Return (X, Y) of the center of cell containing provided text 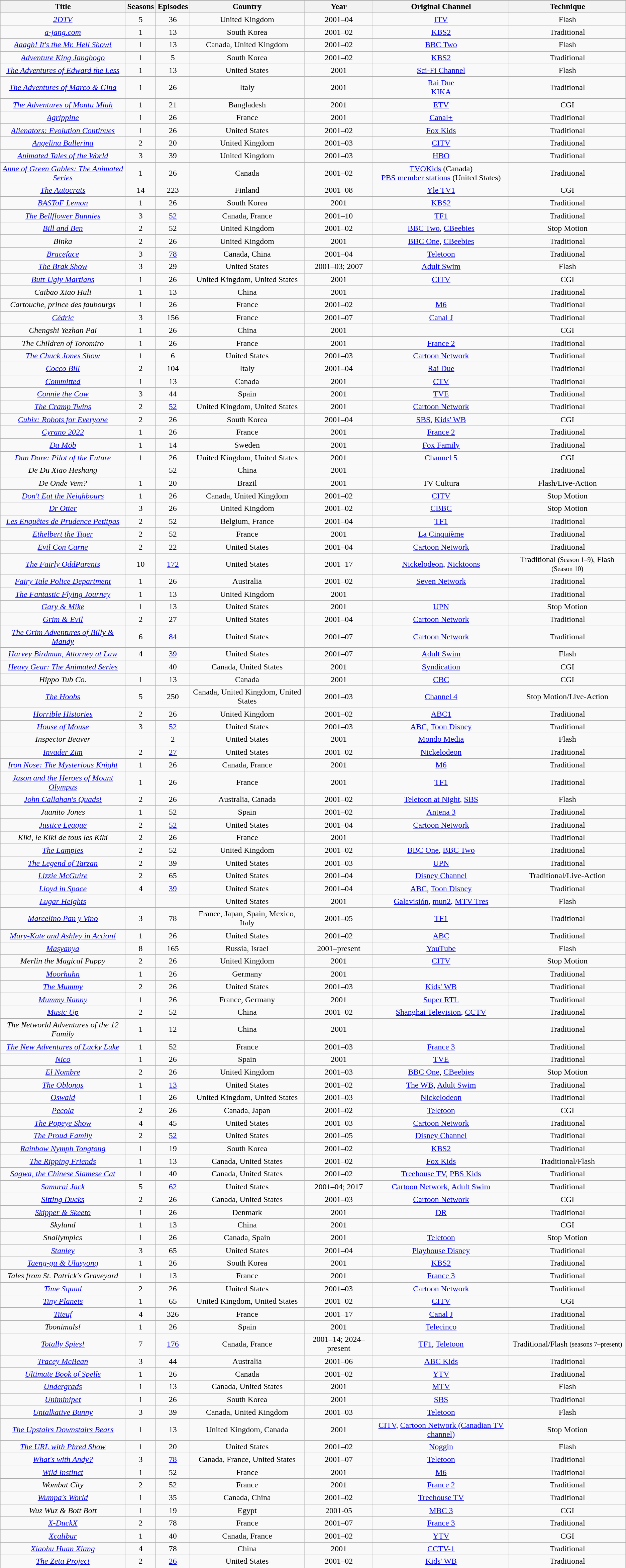
Xiaohu Huan Xiang (63, 1549)
Committed (63, 381)
2001–03; 2007 (339, 267)
TVOKids (Canada)PBS member stations (United States) (441, 173)
CITV, Cartoon Network (Canadian TV channel) (441, 1429)
Traditional/Live-Action (567, 876)
Stop Motion/Live-Action (567, 697)
The Proud Family (63, 1136)
Dan Dare: Pilot of the Future (63, 458)
Seasons (140, 7)
Binka (63, 241)
2001–06 (339, 1361)
2001–04; 2017 (339, 1187)
Braceface (63, 254)
Caibao Xiao Huli (63, 292)
Canal+ (441, 117)
22 (173, 547)
Treehouse TV, PBS Kids (441, 1174)
Technique (567, 7)
BBC Two (441, 45)
Angelina Ballerina (63, 143)
Chengshi Yezhan Pai (63, 330)
Fox Family (441, 445)
Shanghai Television, CCTV (441, 1012)
Wumpa's World (63, 1498)
DR (441, 1212)
Sweden (247, 445)
84 (173, 637)
Don't Eat the Neighbours (63, 496)
SBS (441, 1399)
Seven Network (441, 581)
The WB, Adult Swim (441, 1085)
Grim & Evil (63, 620)
12 (173, 1029)
Mary-Kate and Ashley in Action! (63, 936)
Nico (63, 1059)
250 (173, 697)
326 (173, 1314)
Inspector Beaver (63, 739)
Antena 3 (441, 812)
The Zeta Project (63, 1561)
Kiki, le Kiki de tous les Kiki (63, 838)
The Networld Adventures of the 12 Family (63, 1029)
Mummy Nanny (63, 999)
CBBC (441, 509)
176 (173, 1344)
Traditional/Flash (567, 1161)
Finland (247, 190)
Flash/Live-Action (567, 483)
The Upstairs Downstairs Bears (63, 1429)
Da Möb (63, 445)
CTV (441, 381)
Snailympics (63, 1237)
Agrippine (63, 117)
Sci-Fi Channel (441, 70)
The Legend of Tarzan (63, 863)
Canada, United Kingdom, United States (247, 697)
Yle TV1 (441, 190)
Nickelodeon, Nicktoons (441, 564)
Canada, France, United States (247, 1459)
7 (140, 1344)
The Adventures of Edward the Less (63, 70)
8 (140, 948)
36 (173, 19)
Wombat City (63, 1485)
Undergrads (63, 1387)
The Adventures of Marco & Gina (63, 88)
Syndication (441, 667)
Cocco Bill (63, 368)
YouTube (441, 948)
Harvey Birdman, Attorney at Law (63, 654)
2001–08 (339, 190)
Oswald (63, 1098)
France, Germany (247, 999)
The New Adventures of Lucky Luke (63, 1047)
The Brak Show (63, 267)
Cyrano 2022 (63, 432)
2DTV (63, 19)
Egypt (247, 1510)
The Hoobs (63, 697)
Uniminipet (63, 1399)
The Ripping Friends (63, 1161)
Skyland (63, 1225)
Super RTL (441, 999)
Title (63, 7)
Stanley (63, 1250)
France, Japan, Spain, Mexico, Italy (247, 919)
2001–present (339, 948)
Rai Due (441, 368)
Samurai Jack (63, 1187)
Galavisión, mun2, MTV Tres (441, 901)
Year (339, 7)
The Grim Adventures of Billy & Mandy (63, 637)
35 (173, 1498)
Belgium, France (247, 521)
The Autocrats (63, 190)
Denmark (247, 1212)
104 (173, 368)
The Fantastic Flying Journey (63, 594)
2001-05 (339, 1510)
Ethelbert the Tiger (63, 534)
CCTV-1 (441, 1549)
Wuz Wuz & Bott Bott (63, 1510)
a-jang.com (63, 32)
Horrible Histories (63, 714)
ABC1 (441, 714)
Channel 5 (441, 458)
Australia, Canada (247, 799)
Sitting Ducks (63, 1199)
De Onde Vem? (63, 483)
BASToF Lemon (63, 203)
Cubix: Robots for Everyone (63, 420)
Titeuf (63, 1314)
Taeng-gu & Ulasyong (63, 1263)
The Oblongs (63, 1085)
Heavy Gear: The Animated Series (63, 667)
MTV (441, 1387)
ABC (441, 936)
The Popeye Show (63, 1123)
Moorhuhn (63, 974)
Iron Nose: The Mysterious Knight (63, 765)
156 (173, 317)
Butt-Ugly Martians (63, 279)
Ultimate Book of Spells (63, 1374)
BBC Two, CBeebies (441, 228)
The Fairly OddParents (63, 564)
Cartoon Network, Adult Swim (441, 1187)
Tracey McBean (63, 1361)
Mondo Media (441, 739)
The Mummy (63, 987)
The Chuck Jones Show (63, 356)
Music Up (63, 1012)
Original Channel (441, 7)
Traditional (Season 1–9), Flash (Season 10) (567, 564)
El Nombre (63, 1072)
Aaagh! It's the Mr. Hell Show! (63, 45)
Evil Con Carne (63, 547)
Country (247, 7)
X-DuckX (63, 1523)
Canada, Japan (247, 1110)
Merlin the Magical Puppy (63, 961)
Anne of Green Gables: The Animated Series (63, 173)
Connie the Cow (63, 394)
Pecola (63, 1110)
Lizzie McGuire (63, 876)
John Callahan's Quads! (63, 799)
165 (173, 948)
Invader Zim (63, 752)
Episodes (173, 7)
Germany (247, 974)
10 (140, 564)
2001–10 (339, 216)
Tales from St. Patrick's Graveyard (63, 1276)
TF1, Teletoon (441, 1344)
The Cramp Twins (63, 407)
Skipper & Skeeto (63, 1212)
Masyanya (63, 948)
Hippo Tub Co. (63, 679)
Bangladesh (247, 105)
Tiny Planets (63, 1301)
Xcalibur (63, 1536)
21 (173, 105)
Brazil (247, 483)
Fairy Tale Police Department (63, 581)
MBC 3 (441, 1510)
The Children of Toromiro (63, 343)
Lugar Heights (63, 901)
TV Cultura (441, 483)
Dr Otter (63, 509)
Alienators: Evolution Continues (63, 130)
The Lampies (63, 850)
Noggin (441, 1447)
Justice League (63, 825)
Rai DueKIKA (441, 88)
Untalkative Bunny (63, 1412)
29 (173, 267)
Time Squad (63, 1289)
62 (173, 1187)
Teletoon at Night, SBS (441, 799)
Traditional/Flash (seasons 7–present) (567, 1344)
45 (173, 1123)
SBS, Kids' WB (441, 420)
Wild Instinct (63, 1472)
Telecinco (441, 1327)
HBO (441, 156)
What's with Andy? (63, 1459)
House of Mouse (63, 727)
The Bellflower Bunnies (63, 216)
Bill and Ben (63, 228)
Juanito Jones (63, 812)
Totally Spies! (63, 1344)
223 (173, 190)
ETV (441, 105)
Jason and the Heroes of Mount Olympus (63, 782)
The Adventures of Montu Miah (63, 105)
Cédric (63, 317)
Gary & Mike (63, 607)
Animated Tales of the World (63, 156)
Canada, Spain (247, 1237)
Channel 4 (441, 697)
Treehouse TV (441, 1498)
Marcelino Pan y Vino (63, 919)
2001–14; 2024–present (339, 1344)
Les Enquêtes de Prudence Petitpas (63, 521)
Cartouche, prince des faubourgs (63, 305)
Toonimals! (63, 1327)
Russia, Israel (247, 948)
Adventure King Jangbogo (63, 58)
La Cinquième (441, 534)
Lloyd in Space (63, 889)
Playhouse Disney (441, 1250)
BBC One, BBC Two (441, 850)
172 (173, 564)
Sagwa, the Chinese Siamese Cat (63, 1174)
United Kingdom, Canada (247, 1429)
Rainbow Nymph Tongtong (63, 1148)
De Du Xiao Heshang (63, 470)
ITV (441, 19)
CBC (441, 679)
ABC Kids (441, 1361)
The URL with Phred Show (63, 1447)
